From the cell containing the given text, extract its center point as [x, y] coordinate. 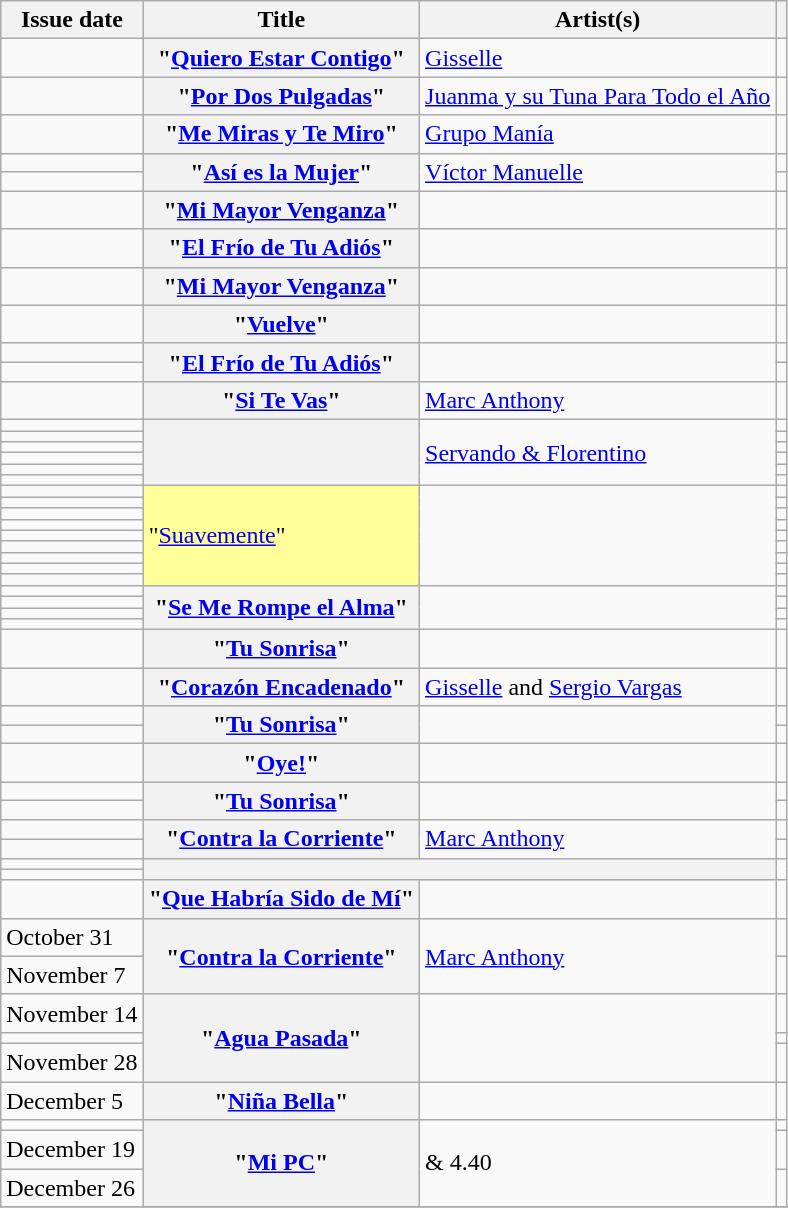
Issue date [72, 20]
Juanma y su Tuna Para Todo el Año [598, 96]
"Oye!" [281, 763]
December 19 [72, 1150]
Title [281, 20]
December 26 [72, 1188]
"Por Dos Pulgadas" [281, 96]
November 7 [72, 975]
December 5 [72, 1101]
Gisselle and Sergio Vargas [598, 687]
"Vuelve" [281, 324]
Gisselle [598, 58]
"Quiero Estar Contigo" [281, 58]
Grupo Manía [598, 134]
"Si Te Vas" [281, 400]
"Así es la Mujer" [281, 172]
November 14 [72, 1013]
& 4.40 [598, 1164]
"Corazón Encadenado" [281, 687]
Servando & Florentino [598, 452]
November 28 [72, 1062]
"Se Me Rompe el Alma" [281, 607]
"Me Miras y Te Miro" [281, 134]
October 31 [72, 937]
"Agua Pasada" [281, 1038]
Artist(s) [598, 20]
Víctor Manuelle [598, 172]
"Suavemente" [281, 536]
"Niña Bella" [281, 1101]
"Que Habría Sido de Mí" [281, 899]
"Mi PC" [281, 1164]
